Return [x, y] of the center of cell containing provided text 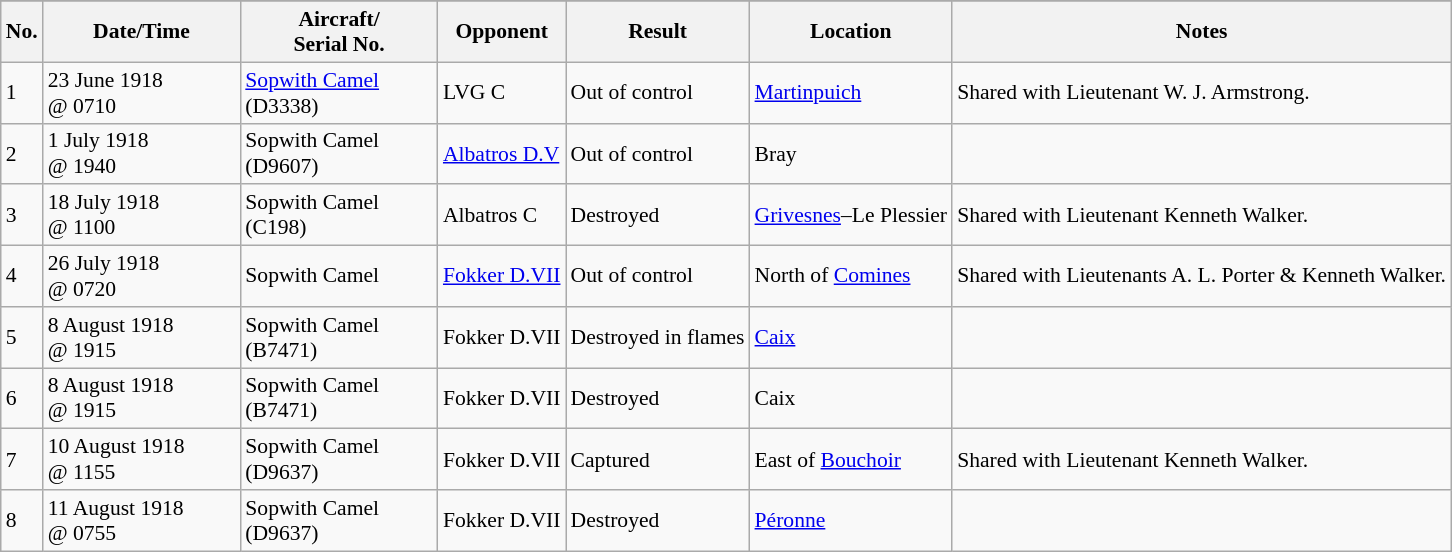
Sopwith Camel [339, 276]
Notes [1202, 32]
Bray [852, 154]
Result [658, 32]
Martinpuich [852, 92]
23 June 1918@ 0710 [142, 92]
Opponent [502, 32]
North of Comines [852, 276]
No. [22, 32]
Sopwith Camel(D3338) [339, 92]
4 [22, 276]
East of Bouchoir [852, 460]
Sopwith Camel(D9607) [339, 154]
Captured [658, 460]
Location [852, 32]
1 July 1918@ 1940 [142, 154]
2 [22, 154]
Péronne [852, 520]
LVG C [502, 92]
Destroyed in flames [658, 338]
Albatros D.V [502, 154]
7 [22, 460]
Aircraft/Serial No. [339, 32]
11 August 1918@ 0755 [142, 520]
26 July 1918@ 0720 [142, 276]
Shared with Lieutenant W. J. Armstrong. [1202, 92]
Sopwith Camel(C198) [339, 216]
1 [22, 92]
Grivesnes–Le Plessier [852, 216]
3 [22, 216]
8 [22, 520]
5 [22, 338]
6 [22, 398]
Shared with Lieutenants A. L. Porter & Kenneth Walker. [1202, 276]
10 August 1918@ 1155 [142, 460]
Date/Time [142, 32]
18 July 1918@ 1100 [142, 216]
Albatros C [502, 216]
